Output the (x, y) coordinate of the center of the cell containing the given text.  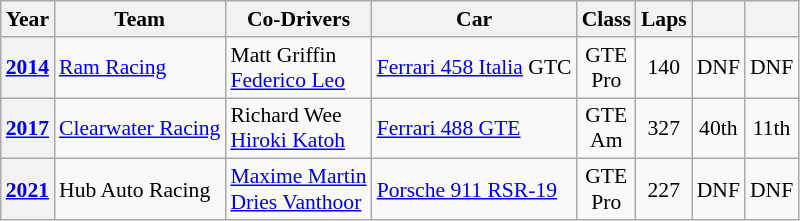
2017 (28, 128)
327 (664, 128)
2021 (28, 190)
Year (28, 19)
Class (606, 19)
11th (772, 128)
Porsche 911 RSR-19 (474, 190)
140 (664, 68)
Team (140, 19)
Ferrari 458 Italia GTC (474, 68)
Co-Drivers (298, 19)
Clearwater Racing (140, 128)
227 (664, 190)
GTEAm (606, 128)
Car (474, 19)
Maxime Martin Dries Vanthoor (298, 190)
Ram Racing (140, 68)
Richard Wee Hiroki Katoh (298, 128)
2014 (28, 68)
Laps (664, 19)
Matt Griffin Federico Leo (298, 68)
Hub Auto Racing (140, 190)
40th (718, 128)
Ferrari 488 GTE (474, 128)
